From the cell containing the given text, extract its center point as (X, Y) coordinate. 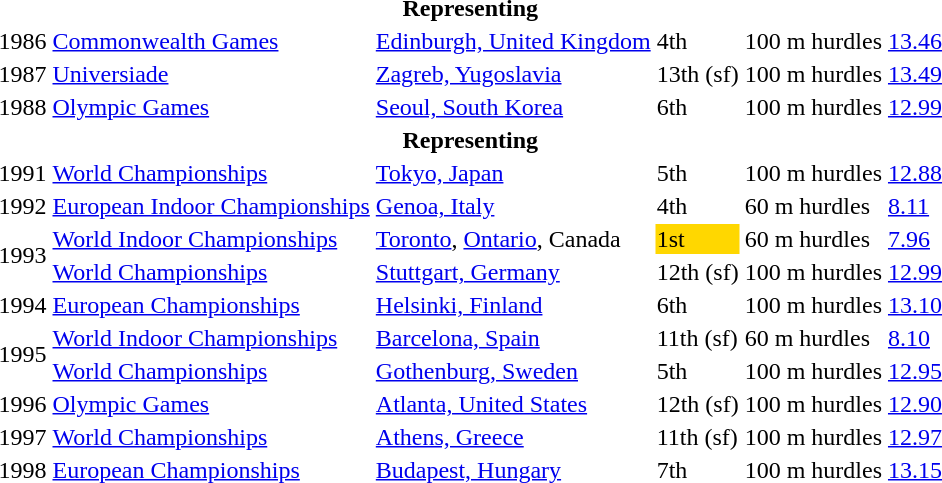
Genoa, Italy (513, 206)
Commonwealth Games (211, 41)
13th (sf) (698, 74)
Universiade (211, 74)
Toronto, Ontario, Canada (513, 239)
Zagreb, Yugoslavia (513, 74)
Barcelona, Spain (513, 338)
Atlanta, United States (513, 404)
Gothenburg, Sweden (513, 371)
1st (698, 239)
European Indoor Championships (211, 206)
Helsinki, Finland (513, 305)
European Championships (211, 305)
Athens, Greece (513, 437)
Tokyo, Japan (513, 173)
Edinburgh, United Kingdom (513, 41)
Stuttgart, Germany (513, 272)
Seoul, South Korea (513, 107)
